Provide the (X, Y) coordinate of the cell's center where the given text is located.  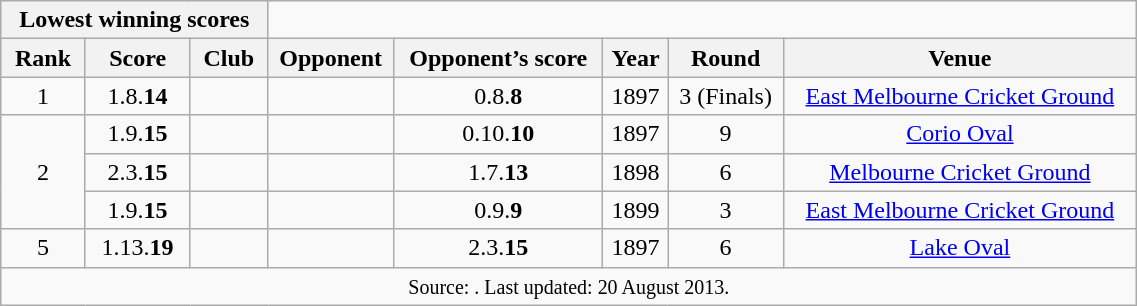
Score (138, 58)
1898 (636, 172)
1.13.19 (138, 248)
5 (44, 248)
1.8.14 (138, 96)
3 (726, 210)
Lowest winning scores (134, 20)
3 (Finals) (726, 96)
Opponent (331, 58)
1.7.13 (498, 172)
Opponent’s score (498, 58)
Lake Oval (960, 248)
1899 (636, 210)
Club (229, 58)
1 (44, 96)
Melbourne Cricket Ground (960, 172)
Round (726, 58)
0.10.10 (498, 134)
Venue (960, 58)
Source: . Last updated: 20 August 2013. (569, 286)
Rank (44, 58)
2 (44, 172)
Year (636, 58)
0.8.8 (498, 96)
Corio Oval (960, 134)
9 (726, 134)
0.9.9 (498, 210)
